For the text-containing cell, return its midpoint in [x, y] coordinate format. 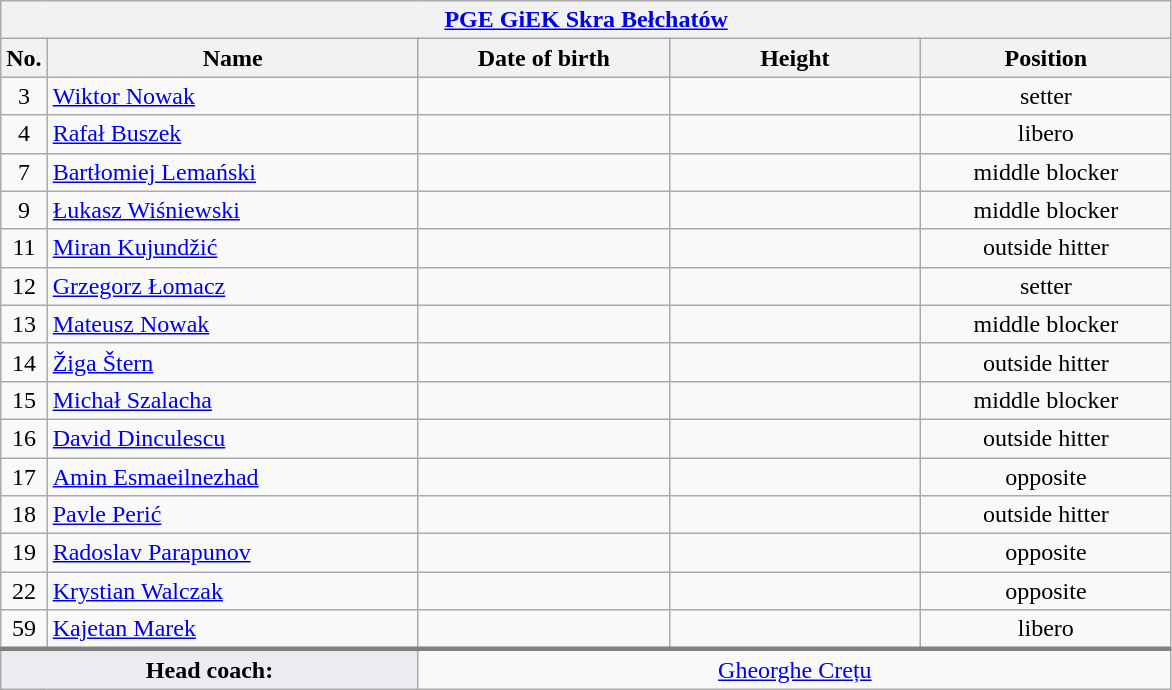
Height [794, 58]
16 [24, 438]
22 [24, 591]
59 [24, 630]
15 [24, 400]
Miran Kujundžić [232, 248]
19 [24, 553]
Grzegorz Łomacz [232, 286]
18 [24, 515]
No. [24, 58]
Position [1046, 58]
Date of birth [544, 58]
Amin Esmaeilnezhad [232, 477]
Łukasz Wiśniewski [232, 210]
Name [232, 58]
Mateusz Nowak [232, 324]
Bartłomiej Lemański [232, 172]
14 [24, 362]
Žiga Štern [232, 362]
Krystian Walczak [232, 591]
Wiktor Nowak [232, 96]
17 [24, 477]
Pavle Perić [232, 515]
3 [24, 96]
Gheorghe Crețu [794, 669]
Rafał Buszek [232, 134]
Kajetan Marek [232, 630]
Head coach: [210, 669]
9 [24, 210]
Radoslav Parapunov [232, 553]
David Dinculescu [232, 438]
11 [24, 248]
PGE GiEK Skra Bełchatów [586, 20]
4 [24, 134]
12 [24, 286]
Michał Szalacha [232, 400]
7 [24, 172]
13 [24, 324]
